Extract the [X, Y] coordinate from the center of the cell holding the provided text.  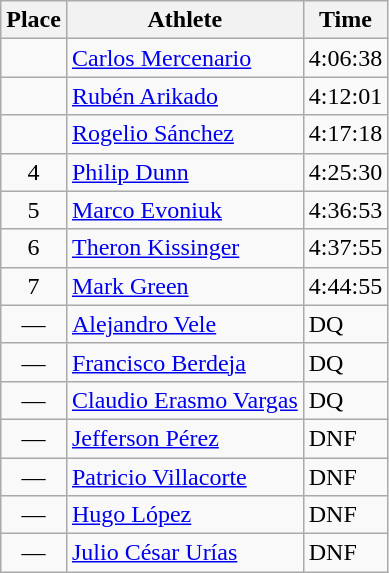
Philip Dunn [184, 172]
Claudio Erasmo Vargas [184, 400]
Marco Evoniuk [184, 210]
Rubén Arikado [184, 96]
Alejandro Vele [184, 324]
Carlos Mercenario [184, 58]
Francisco Berdeja [184, 362]
Patricio Villacorte [184, 477]
4:06:38 [345, 58]
Place [34, 20]
4 [34, 172]
5 [34, 210]
6 [34, 248]
4:25:30 [345, 172]
Mark Green [184, 286]
Time [345, 20]
Hugo López [184, 515]
4:37:55 [345, 248]
4:12:01 [345, 96]
Rogelio Sánchez [184, 134]
4:44:55 [345, 286]
7 [34, 286]
4:36:53 [345, 210]
Athlete [184, 20]
Jefferson Pérez [184, 438]
4:17:18 [345, 134]
Julio César Urías [184, 553]
Theron Kissinger [184, 248]
